For the text-containing cell, return its midpoint in [x, y] coordinate format. 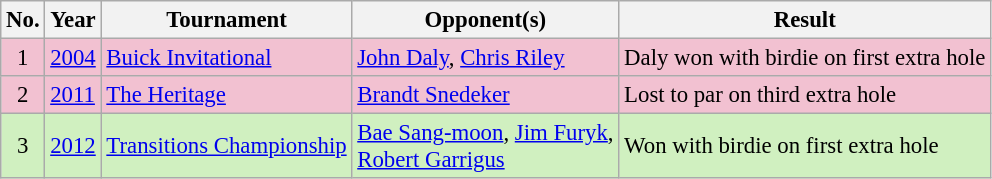
Buick Invitational [226, 58]
2012 [73, 146]
Opponent(s) [486, 20]
The Heritage [226, 95]
2011 [73, 95]
Transitions Championship [226, 146]
1 [23, 58]
2 [23, 95]
John Daly, Chris Riley [486, 58]
Bae Sang-moon, Jim Furyk, Robert Garrigus [486, 146]
No. [23, 20]
Daly won with birdie on first extra hole [805, 58]
Brandt Snedeker [486, 95]
Year [73, 20]
3 [23, 146]
Tournament [226, 20]
Lost to par on third extra hole [805, 95]
2004 [73, 58]
Result [805, 20]
Won with birdie on first extra hole [805, 146]
